From the cell containing the given text, extract its center point as (x, y) coordinate. 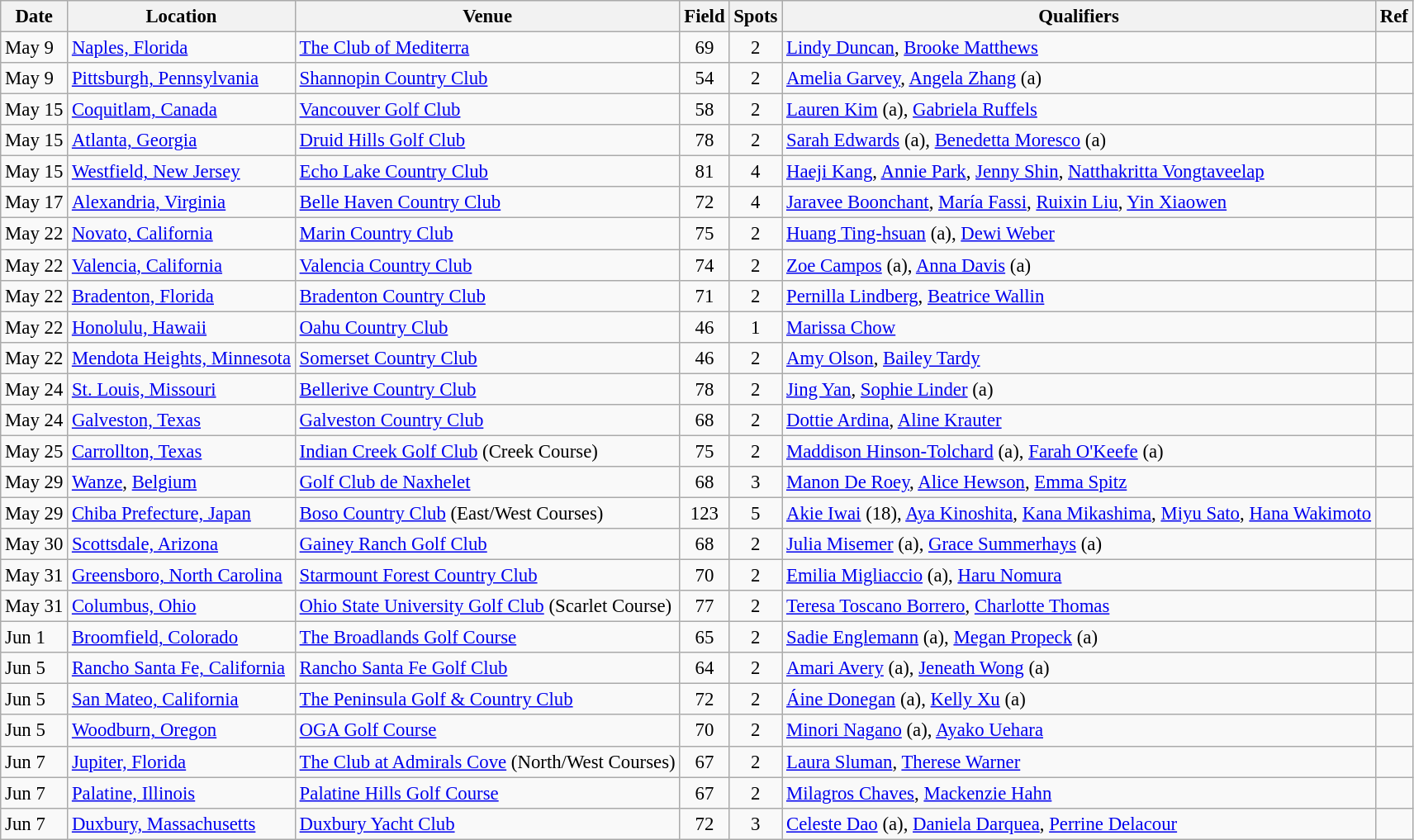
Novato, California (182, 234)
Belle Haven Country Club (487, 202)
Boso Country Club (East/West Courses) (487, 513)
OGA Golf Course (487, 731)
Celeste Dao (a), Daniela Darquea, Perrine Delacour (1079, 823)
Naples, Florida (182, 48)
Atlanta, Georgia (182, 140)
Bellerive Country Club (487, 389)
Scottsdale, Arizona (182, 544)
Honolulu, Hawaii (182, 327)
Indian Creek Golf Club (Creek Course) (487, 451)
Jupiter, Florida (182, 762)
64 (705, 668)
Rancho Santa Fe Golf Club (487, 668)
Emilia Migliaccio (a), Haru Nomura (1079, 576)
Somerset Country Club (487, 358)
Ohio State University Golf Club (Scarlet Course) (487, 606)
Julia Misemer (a), Grace Summerhays (a) (1079, 544)
Greensboro, North Carolina (182, 576)
Broomfield, Colorado (182, 638)
May 25 (35, 451)
Palatine, Illinois (182, 793)
Pernilla Lindberg, Beatrice Wallin (1079, 296)
Bradenton, Florida (182, 296)
Duxbury Yacht Club (487, 823)
Location (182, 17)
Amelia Garvey, Angela Zhang (a) (1079, 78)
Rancho Santa Fe, California (182, 668)
54 (705, 78)
The Peninsula Golf & Country Club (487, 700)
Duxbury, Massachusetts (182, 823)
The Broadlands Golf Course (487, 638)
Carrollton, Texas (182, 451)
Teresa Toscano Borrero, Charlotte Thomas (1079, 606)
Oahu Country Club (487, 327)
123 (705, 513)
Galveston Country Club (487, 420)
71 (705, 296)
The Club at Admirals Cove (North/West Courses) (487, 762)
Maddison Hinson-Tolchard (a), Farah O'Keefe (a) (1079, 451)
Manon De Roey, Alice Hewson, Emma Spitz (1079, 482)
St. Louis, Missouri (182, 389)
Westfield, New Jersey (182, 172)
Ref (1394, 17)
Haeji Kang, Annie Park, Jenny Shin, Natthakritta Vongtaveelap (1079, 172)
Milagros Chaves, Mackenzie Hahn (1079, 793)
58 (705, 110)
Shannopin Country Club (487, 78)
Amari Avery (a), Jeneath Wong (a) (1079, 668)
Amy Olson, Bailey Tardy (1079, 358)
Sarah Edwards (a), Benedetta Moresco (a) (1079, 140)
Qualifiers (1079, 17)
Marissa Chow (1079, 327)
1 (756, 327)
Coquitlam, Canada (182, 110)
May 17 (35, 202)
Columbus, Ohio (182, 606)
Druid Hills Golf Club (487, 140)
Zoe Campos (a), Anna Davis (a) (1079, 265)
Field (705, 17)
Sadie Englemann (a), Megan Propeck (a) (1079, 638)
May 30 (35, 544)
Pittsburgh, Pennsylvania (182, 78)
Woodburn, Oregon (182, 731)
69 (705, 48)
Jing Yan, Sophie Linder (a) (1079, 389)
Valencia Country Club (487, 265)
Jaravee Boonchant, María Fassi, Ruixin Liu, Yin Xiaowen (1079, 202)
Wanze, Belgium (182, 482)
Echo Lake Country Club (487, 172)
Dottie Ardina, Aline Krauter (1079, 420)
65 (705, 638)
Valencia, California (182, 265)
Venue (487, 17)
81 (705, 172)
Minori Nagano (a), Ayako Uehara (1079, 731)
Vancouver Golf Club (487, 110)
Áine Donegan (a), Kelly Xu (a) (1079, 700)
Gainey Ranch Golf Club (487, 544)
5 (756, 513)
Lauren Kim (a), Gabriela Ruffels (1079, 110)
Huang Ting-hsuan (a), Dewi Weber (1079, 234)
Starmount Forest Country Club (487, 576)
Akie Iwai (18), Aya Kinoshita, Kana Mikashima, Miyu Sato, Hana Wakimoto (1079, 513)
Alexandria, Virginia (182, 202)
77 (705, 606)
Date (35, 17)
Bradenton Country Club (487, 296)
Chiba Prefecture, Japan (182, 513)
Lindy Duncan, Brooke Matthews (1079, 48)
74 (705, 265)
The Club of Mediterra (487, 48)
Palatine Hills Golf Course (487, 793)
Jun 1 (35, 638)
Galveston, Texas (182, 420)
Mendota Heights, Minnesota (182, 358)
San Mateo, California (182, 700)
Laura Sluman, Therese Warner (1079, 762)
Marin Country Club (487, 234)
Spots (756, 17)
Golf Club de Naxhelet (487, 482)
